Return the (x, y) coordinate for the center point of the cell that contains the specified text.  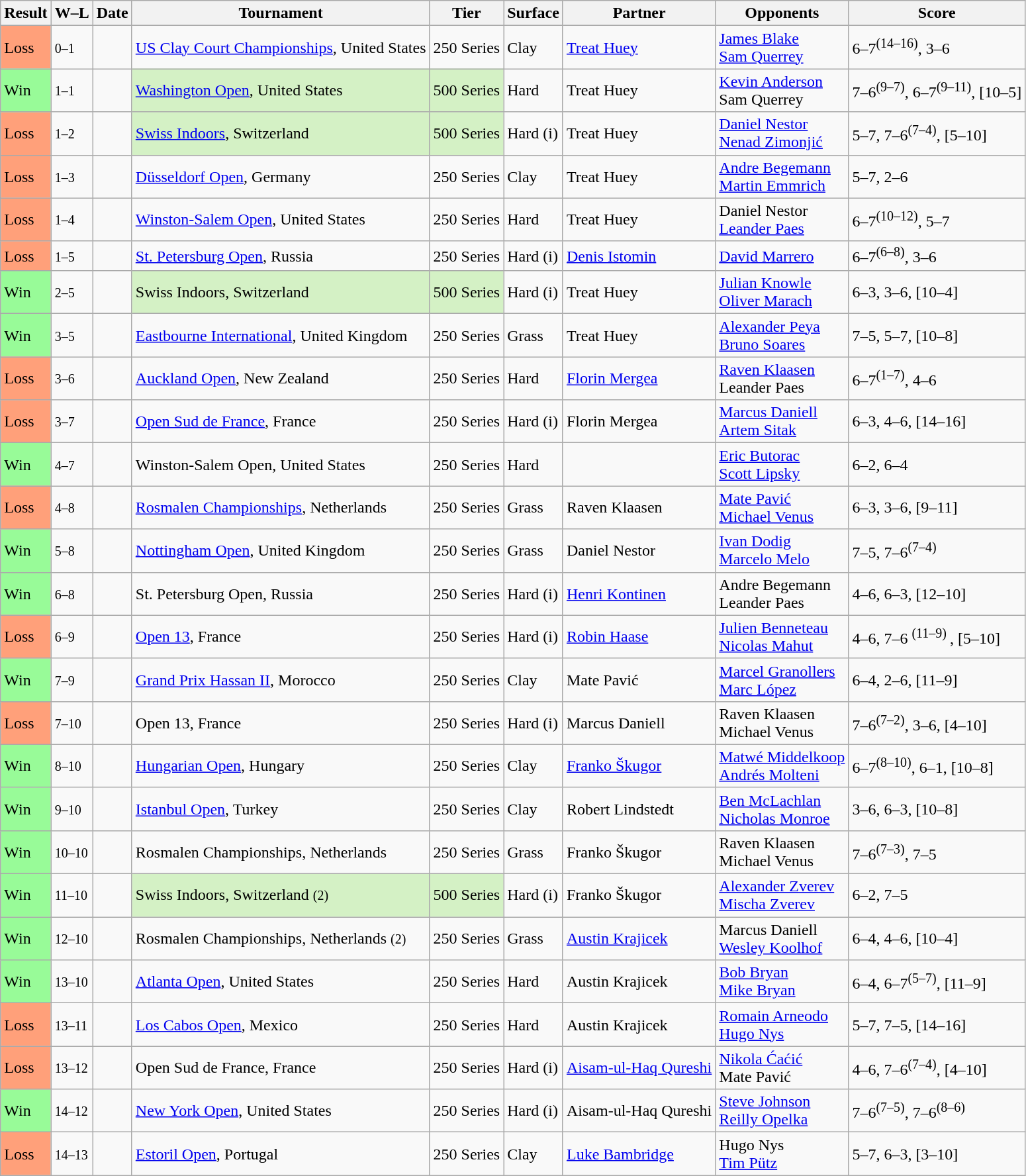
6–7(6–8), 3–6 (937, 256)
Atlanta Open, United States (281, 981)
1–3 (71, 176)
US Clay Court Championships, United States (281, 48)
6–3, 4–6, [14–16] (937, 421)
5–7, 2–6 (937, 176)
James Blake Sam Querrey (782, 48)
Marcus Daniell Wesley Koolhof (782, 939)
Estoril Open, Portugal (281, 1153)
12–10 (71, 939)
Raven Klaasen (639, 507)
7–5, 7–6(7–4) (937, 551)
Mate Pavić (639, 679)
10–10 (71, 852)
Tournament (281, 13)
Daniel Nestor Leander Paes (782, 220)
1–2 (71, 134)
13–11 (71, 1025)
6–7(10–12), 5–7 (937, 220)
Tier (467, 13)
Eric Butorac Scott Lipsky (782, 465)
7–6(7–5), 7–6(8–6) (937, 1111)
Washington Open, United States (281, 90)
6–2, 7–5 (937, 895)
David Marrero (782, 256)
14–13 (71, 1153)
Auckland Open, New Zealand (281, 379)
Score (937, 13)
Matwé Middelkoop Andrés Molteni (782, 765)
Alexander Zverev Mischa Zverev (782, 895)
13–10 (71, 981)
Ivan Dodig Marcelo Melo (782, 551)
4–6, 6–3, [12–10] (937, 593)
5–7, 7–6(7–4), [5–10] (937, 134)
Steve Johnson Reilly Opelka (782, 1111)
Julian Knowle Oliver Marach (782, 293)
Andre Begemann Martin Emmrich (782, 176)
6–4, 6–7(5–7), [11–9] (937, 981)
1–1 (71, 90)
Eastbourne International, United Kingdom (281, 335)
5–7, 7–5, [14–16] (937, 1025)
6–7(8–10), 6–1, [10–8] (937, 765)
6–8 (71, 593)
Marcus Daniell Artem Sitak (782, 421)
Julien Benneteau Nicolas Mahut (782, 637)
Istanbul Open, Turkey (281, 809)
7–10 (71, 723)
1–5 (71, 256)
6–7(14–16), 3–6 (937, 48)
7–5, 5–7, [10–8] (937, 335)
4–7 (71, 465)
Nikola Ćaćić Mate Pavić (782, 1067)
4–6, 7–6(7–4), [4–10] (937, 1067)
Denis Istomin (639, 256)
3–6 (71, 379)
Grand Prix Hassan II, Morocco (281, 679)
5–7, 6–3, [3–10] (937, 1153)
6–3, 3–6, [10–4] (937, 293)
2–5 (71, 293)
6–4, 4–6, [10–4] (937, 939)
Marcus Daniell (639, 723)
Alexander Peya Bruno Soares (782, 335)
11–10 (71, 895)
Mate Pavić Michael Venus (782, 507)
13–12 (71, 1067)
Romain Arneodo Hugo Nys (782, 1025)
Andre Begemann Leander Paes (782, 593)
3–5 (71, 335)
Luke Bambridge (639, 1153)
Robin Haase (639, 637)
Daniel Nestor (639, 551)
Nottingham Open, United Kingdom (281, 551)
Marcel Granollers Marc López (782, 679)
4–6, 7–6 (11–9) , [5–10] (937, 637)
7–6(7–2), 3–6, [4–10] (937, 723)
6–4, 2–6, [11–9] (937, 679)
7–9 (71, 679)
Kevin Anderson Sam Querrey (782, 90)
7–6(7–3), 7–5 (937, 852)
Raven Klaasen Leander Paes (782, 379)
6–3, 3–6, [9–11] (937, 507)
14–12 (71, 1111)
1–4 (71, 220)
Opponents (782, 13)
Ben McLachlan Nicholas Monroe (782, 809)
4–8 (71, 507)
Hugo Nys Tim Pütz (782, 1153)
6–7(1–7), 4–6 (937, 379)
Düsseldorf Open, Germany (281, 176)
Result (26, 13)
7–6(9–7), 6–7(9–11), [10–5] (937, 90)
Surface (534, 13)
Rosmalen Championships, Netherlands (2) (281, 939)
Date (113, 13)
3–7 (71, 421)
3–6, 6–3, [10–8] (937, 809)
Swiss Indoors, Switzerland (2) (281, 895)
Hungarian Open, Hungary (281, 765)
Los Cabos Open, Mexico (281, 1025)
6–2, 6–4 (937, 465)
Henri Kontinen (639, 593)
Partner (639, 13)
New York Open, United States (281, 1111)
0–1 (71, 48)
Daniel Nestor Nenad Zimonjić (782, 134)
Bob Bryan Mike Bryan (782, 981)
9–10 (71, 809)
6–9 (71, 637)
5–8 (71, 551)
W–L (71, 13)
Robert Lindstedt (639, 809)
8–10 (71, 765)
